Output the (X, Y) coordinate of the center of the cell containing the given text.  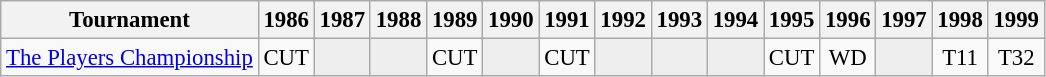
WD (848, 58)
1993 (679, 20)
Tournament (130, 20)
The Players Championship (130, 58)
1997 (904, 20)
1987 (342, 20)
1996 (848, 20)
1999 (1016, 20)
1986 (286, 20)
1992 (623, 20)
T32 (1016, 58)
1989 (455, 20)
1998 (960, 20)
1991 (567, 20)
1988 (398, 20)
T11 (960, 58)
1994 (735, 20)
1995 (792, 20)
1990 (511, 20)
